For the text-containing cell, return its midpoint in [x, y] coordinate format. 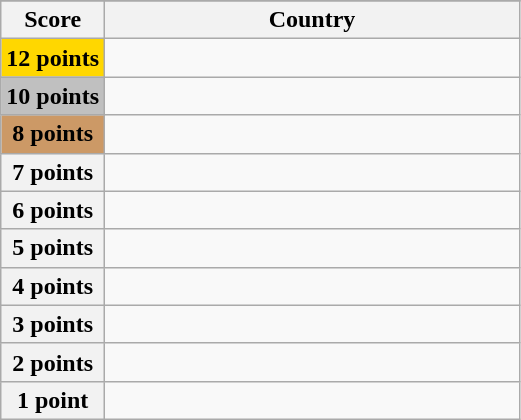
1 point [53, 400]
4 points [53, 286]
3 points [53, 324]
7 points [53, 172]
10 points [53, 96]
6 points [53, 210]
2 points [53, 362]
Score [53, 20]
Country [312, 20]
12 points [53, 58]
8 points [53, 134]
5 points [53, 248]
